Capture the cell that displays the provided text and extract its (x, y) central coordinate. 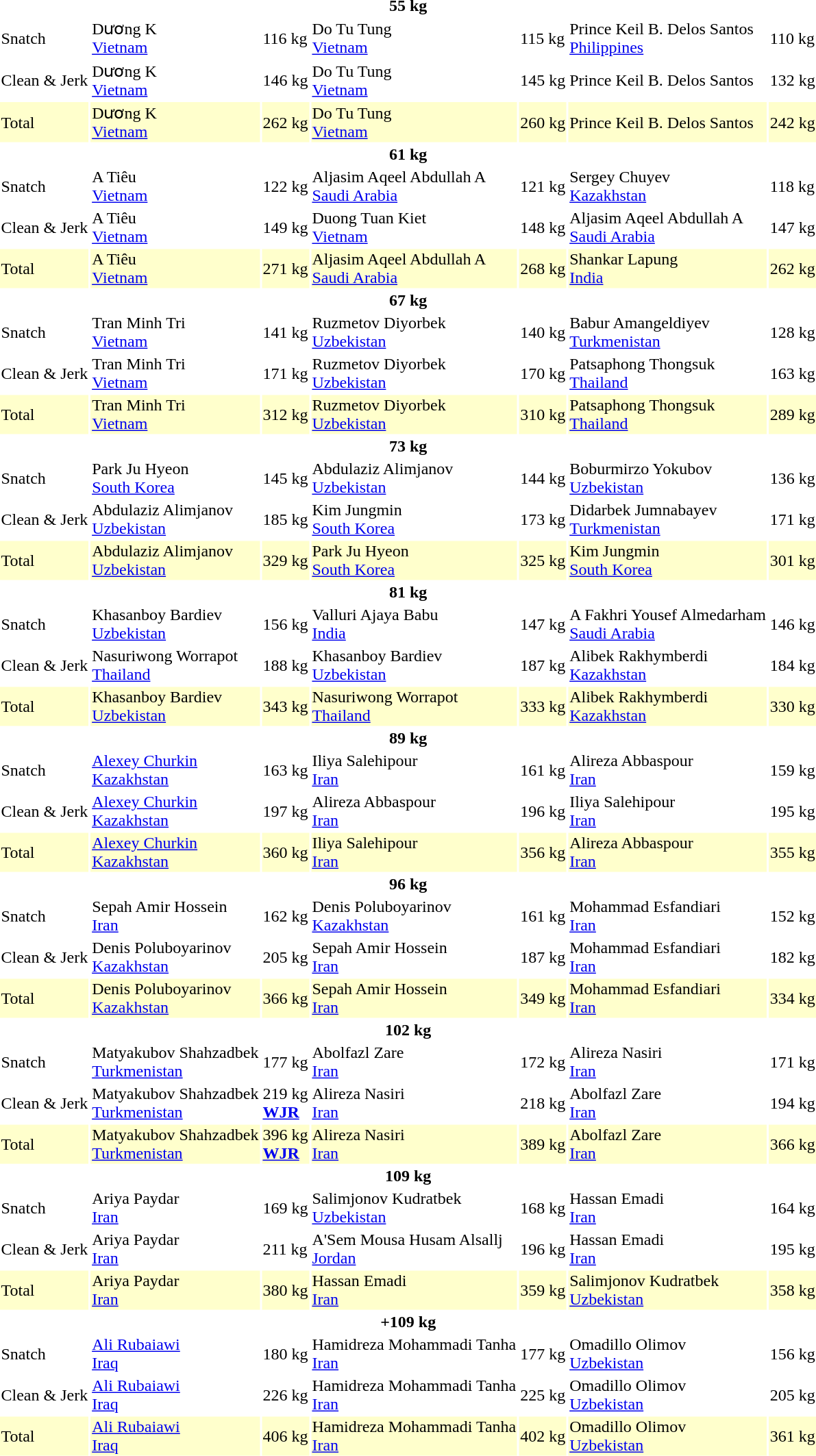
+109 kg (408, 1322)
61 kg (408, 154)
132 kg (792, 80)
389 kg (543, 1144)
128 kg (792, 332)
122 kg (285, 186)
140 kg (543, 332)
194 kg (792, 1103)
173 kg (543, 519)
329 kg (285, 560)
406 kg (285, 1436)
343 kg (285, 706)
312 kg (285, 414)
402 kg (543, 1436)
89 kg (408, 738)
Valluri Ajaya Babu India (414, 624)
Babur Amangeldiyev Turkmenistan (668, 332)
289 kg (792, 414)
169 kg (285, 1207)
168 kg (543, 1207)
325 kg (543, 560)
211 kg (285, 1248)
159 kg (792, 770)
152 kg (792, 915)
170 kg (543, 373)
144 kg (543, 478)
330 kg (792, 706)
361 kg (792, 1436)
73 kg (408, 446)
148 kg (543, 227)
Didarbek Jumnabayev Turkmenistan (668, 519)
Sergey Chuyev Kazakhstan (668, 186)
380 kg (285, 1290)
268 kg (543, 269)
182 kg (792, 957)
334 kg (792, 998)
116 kg (285, 38)
197 kg (285, 811)
149 kg (285, 227)
141 kg (285, 332)
349 kg (543, 998)
310 kg (543, 414)
136 kg (792, 478)
333 kg (543, 706)
396 kg WJR (285, 1144)
180 kg (285, 1354)
162 kg (285, 915)
185 kg (285, 519)
96 kg (408, 885)
A'Sem Mousa Husam Alsallj Jordan (414, 1248)
102 kg (408, 1030)
Shankar Lapung India (668, 269)
121 kg (543, 186)
225 kg (543, 1395)
219 kg WJR (285, 1103)
271 kg (285, 269)
Boburmirzo Yokubov Uzbekistan (668, 478)
115 kg (543, 38)
118 kg (792, 186)
164 kg (792, 1207)
67 kg (408, 301)
301 kg (792, 560)
Duong Tuan Kiet Vietnam (414, 227)
184 kg (792, 665)
360 kg (285, 852)
260 kg (543, 122)
A Fakhri Yousef Almedarham Saudi Arabia (668, 624)
359 kg (543, 1290)
226 kg (285, 1395)
242 kg (792, 122)
355 kg (792, 852)
110 kg (792, 38)
358 kg (792, 1290)
Prince Keil B. Delos Santos Philippines (668, 38)
172 kg (543, 1062)
81 kg (408, 593)
218 kg (543, 1103)
188 kg (285, 665)
109 kg (408, 1176)
356 kg (543, 852)
